Extract the [x, y] coordinate from the center of the cell holding the provided text.  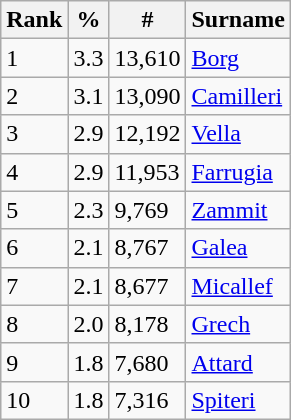
6 [34, 248]
1 [34, 58]
10 [34, 400]
% [88, 20]
11,953 [148, 172]
8,767 [148, 248]
8 [34, 324]
Rank [34, 20]
9,769 [148, 210]
Farrugia [238, 172]
Micallef [238, 286]
Attard [238, 362]
2.0 [88, 324]
Camilleri [238, 96]
Surname [238, 20]
3 [34, 134]
9 [34, 362]
7,316 [148, 400]
Galea [238, 248]
5 [34, 210]
# [148, 20]
4 [34, 172]
3.1 [88, 96]
7,680 [148, 362]
2 [34, 96]
Borg [238, 58]
8,178 [148, 324]
2.3 [88, 210]
3.3 [88, 58]
13,610 [148, 58]
Zammit [238, 210]
12,192 [148, 134]
Spiteri [238, 400]
7 [34, 286]
13,090 [148, 96]
8,677 [148, 286]
Grech [238, 324]
Vella [238, 134]
